Extract the [X, Y] coordinate from the center of the cell holding the provided text.  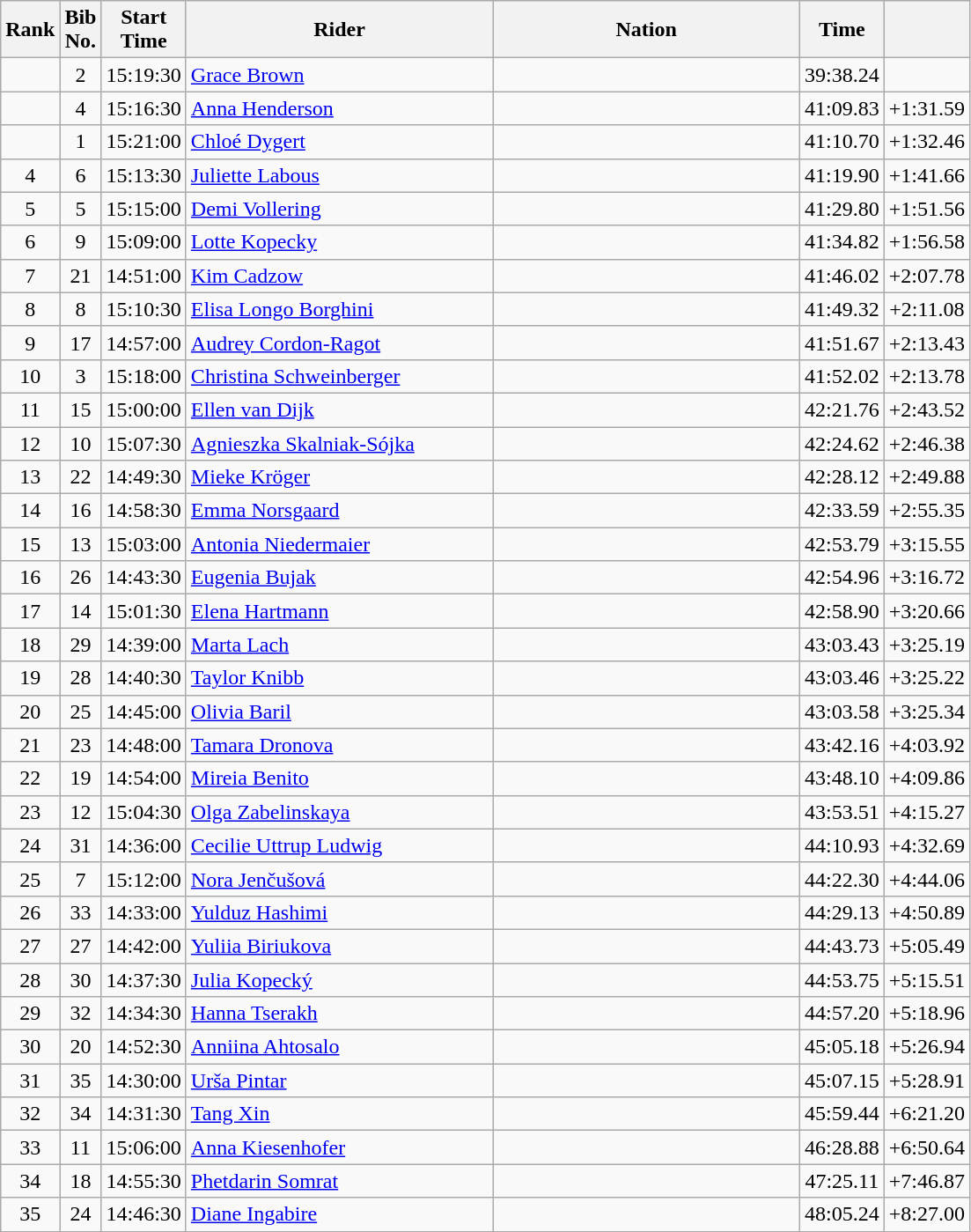
+5:18.96 [926, 1014]
15:19:30 [143, 75]
15:07:30 [143, 443]
Olivia Baril [340, 712]
15:03:00 [143, 544]
Tamara Dronova [340, 745]
1 [81, 142]
47:25.11 [842, 1181]
Audrey Cordon-Ragot [340, 343]
14:57:00 [143, 343]
41:52.02 [842, 376]
+3:20.66 [926, 611]
+1:32.46 [926, 142]
+2:11.08 [926, 309]
+3:25.34 [926, 712]
Tang Xin [340, 1114]
41:29.80 [842, 209]
14:39:00 [143, 645]
Anna Kiesenhofer [340, 1147]
43:42.16 [842, 745]
43:03.58 [842, 712]
+5:26.94 [926, 1047]
14:48:00 [143, 745]
14:42:00 [143, 946]
Yuliia Biriukova [340, 946]
+5:05.49 [926, 946]
+2:49.88 [926, 477]
Hanna Tserakh [340, 1014]
Lotte Kopecky [340, 242]
41:09.83 [842, 108]
45:59.44 [842, 1114]
15:15:00 [143, 209]
Ellen van Dijk [340, 409]
Yulduz Hashimi [340, 912]
14:37:30 [143, 980]
+2:46.38 [926, 443]
14:34:30 [143, 1014]
48:05.24 [842, 1214]
14:58:30 [143, 511]
14:54:00 [143, 778]
14:46:30 [143, 1214]
+5:28.91 [926, 1081]
Chloé Dygert [340, 142]
41:46.02 [842, 276]
41:49.32 [842, 309]
41:34.82 [842, 242]
Marta Lach [340, 645]
15:01:30 [143, 611]
Mieke Kröger [340, 477]
+6:50.64 [926, 1147]
+3:15.55 [926, 544]
41:51.67 [842, 343]
+2:55.35 [926, 511]
14:45:00 [143, 712]
44:29.13 [842, 912]
15:10:30 [143, 309]
+4:03.92 [926, 745]
14:31:30 [143, 1114]
Cecilie Uttrup Ludwig [340, 845]
42:21.76 [842, 409]
3 [81, 376]
Mireia Benito [340, 778]
42:24.62 [842, 443]
Christina Schweinberger [340, 376]
14:36:00 [143, 845]
Agnieszka Skalniak-Sójka [340, 443]
15:16:30 [143, 108]
+4:09.86 [926, 778]
+2:13.43 [926, 343]
Phetdarin Somrat [340, 1181]
14:30:00 [143, 1081]
43:03.46 [842, 678]
15:09:00 [143, 242]
14:55:30 [143, 1181]
Time [842, 30]
+4:32.69 [926, 845]
14:51:00 [143, 276]
42:58.90 [842, 611]
Elena Hartmann [340, 611]
Eugenia Bujak [340, 578]
44:43.73 [842, 946]
Rider [340, 30]
14:52:30 [143, 1047]
42:33.59 [842, 511]
+1:56.58 [926, 242]
44:22.30 [842, 879]
44:53.75 [842, 980]
15:00:00 [143, 409]
Kim Cadzow [340, 276]
15:04:30 [143, 812]
Start Time [143, 30]
+2:07.78 [926, 276]
Julia Kopecký [340, 980]
43:48.10 [842, 778]
Nora Jenčušová [340, 879]
+1:51.56 [926, 209]
+7:46.87 [926, 1181]
14:49:30 [143, 477]
42:54.96 [842, 578]
15:18:00 [143, 376]
+5:15.51 [926, 980]
+1:41.66 [926, 175]
+4:15.27 [926, 812]
Demi Vollering [340, 209]
Urša Pintar [340, 1081]
Rank [30, 30]
Olga Zabelinskaya [340, 812]
Emma Norsgaard [340, 511]
43:53.51 [842, 812]
39:38.24 [842, 75]
Nation [646, 30]
+3:25.19 [926, 645]
+6:21.20 [926, 1114]
44:57.20 [842, 1014]
14:43:30 [143, 578]
Anniina Ahtosalo [340, 1047]
+3:16.72 [926, 578]
Bib No. [81, 30]
41:19.90 [842, 175]
46:28.88 [842, 1147]
45:05.18 [842, 1047]
15:13:30 [143, 175]
+2:43.52 [926, 409]
+4:44.06 [926, 879]
14:40:30 [143, 678]
+4:50.89 [926, 912]
Anna Henderson [340, 108]
45:07.15 [842, 1081]
Juliette Labous [340, 175]
Diane Ingabire [340, 1214]
44:10.93 [842, 845]
2 [81, 75]
15:21:00 [143, 142]
Antonia Niedermaier [340, 544]
+8:27.00 [926, 1214]
43:03.43 [842, 645]
42:53.79 [842, 544]
42:28.12 [842, 477]
14:33:00 [143, 912]
+3:25.22 [926, 678]
Taylor Knibb [340, 678]
+2:13.78 [926, 376]
41:10.70 [842, 142]
+1:31.59 [926, 108]
15:06:00 [143, 1147]
Elisa Longo Borghini [340, 309]
Grace Brown [340, 75]
15:12:00 [143, 879]
